Capture the cell that displays the provided text and extract its (X, Y) central coordinate. 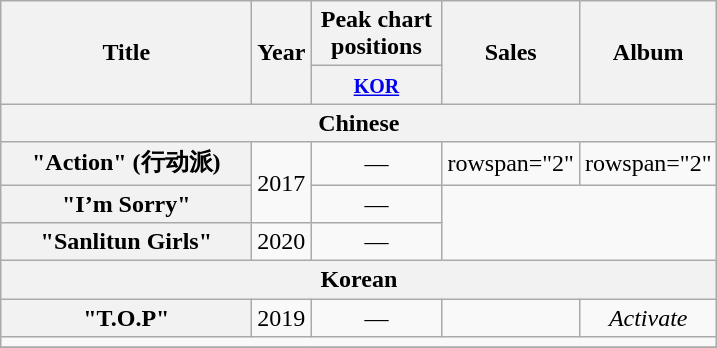
Year (282, 52)
"T.O.P" (126, 318)
Korean (359, 280)
Album (648, 52)
Title (126, 52)
"Sanlitun Girls" (126, 242)
Peak chart positions (376, 34)
2017 (282, 182)
Activate (648, 318)
Sales (511, 52)
KOR (376, 85)
2020 (282, 242)
2019 (282, 318)
Chinese (359, 123)
"Action" (行动派) (126, 164)
"I’m Sorry" (126, 203)
